Extract the (x, y) coordinate from the center of the cell holding the provided text.  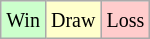
Loss (126, 20)
Win (24, 20)
Draw (72, 20)
